Capture the cell that displays the provided text and extract its (X, Y) central coordinate. 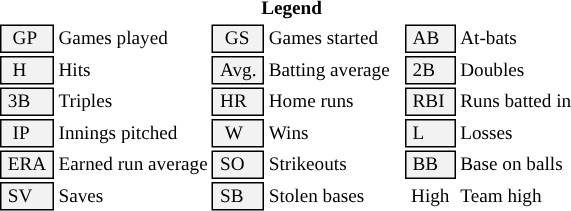
L (430, 133)
Hits (133, 70)
SO (238, 164)
Saves (133, 196)
SV (27, 196)
Games played (133, 38)
Home runs (334, 102)
Batting average (334, 70)
H (27, 70)
Strikeouts (334, 164)
Innings pitched (133, 133)
W (238, 133)
HR (238, 102)
Stolen bases (334, 196)
IP (27, 133)
Earned run average (133, 164)
Triples (133, 102)
SB (238, 196)
Avg. (238, 70)
AB (430, 38)
2B (430, 70)
BB (430, 164)
ERA (27, 164)
GP (27, 38)
RBI (430, 102)
Wins (334, 133)
3B (27, 102)
High (430, 196)
Games started (334, 38)
GS (238, 38)
